Output the (X, Y) coordinate of the center of the cell containing the given text.  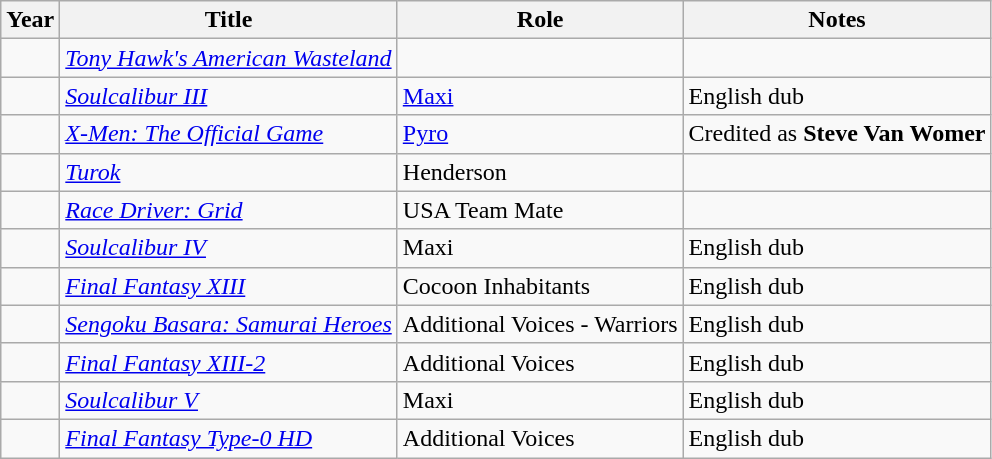
Role (540, 20)
Soulcalibur V (228, 400)
Final Fantasy XIII (228, 286)
Year (30, 20)
X-Men: The Official Game (228, 134)
Race Driver: Grid (228, 210)
Henderson (540, 172)
USA Team Mate (540, 210)
Credited as Steve Van Womer (837, 134)
Notes (837, 20)
Sengoku Basara: Samurai Heroes (228, 324)
Cocoon Inhabitants (540, 286)
Soulcalibur III (228, 96)
Final Fantasy Type-0 HD (228, 438)
Soulcalibur IV (228, 248)
Additional Voices - Warriors (540, 324)
Tony Hawk's American Wasteland (228, 58)
Turok (228, 172)
Title (228, 20)
Pyro (540, 134)
Final Fantasy XIII-2 (228, 362)
